Search for the cell housing the specified text and yield its (X, Y) center coordinate. 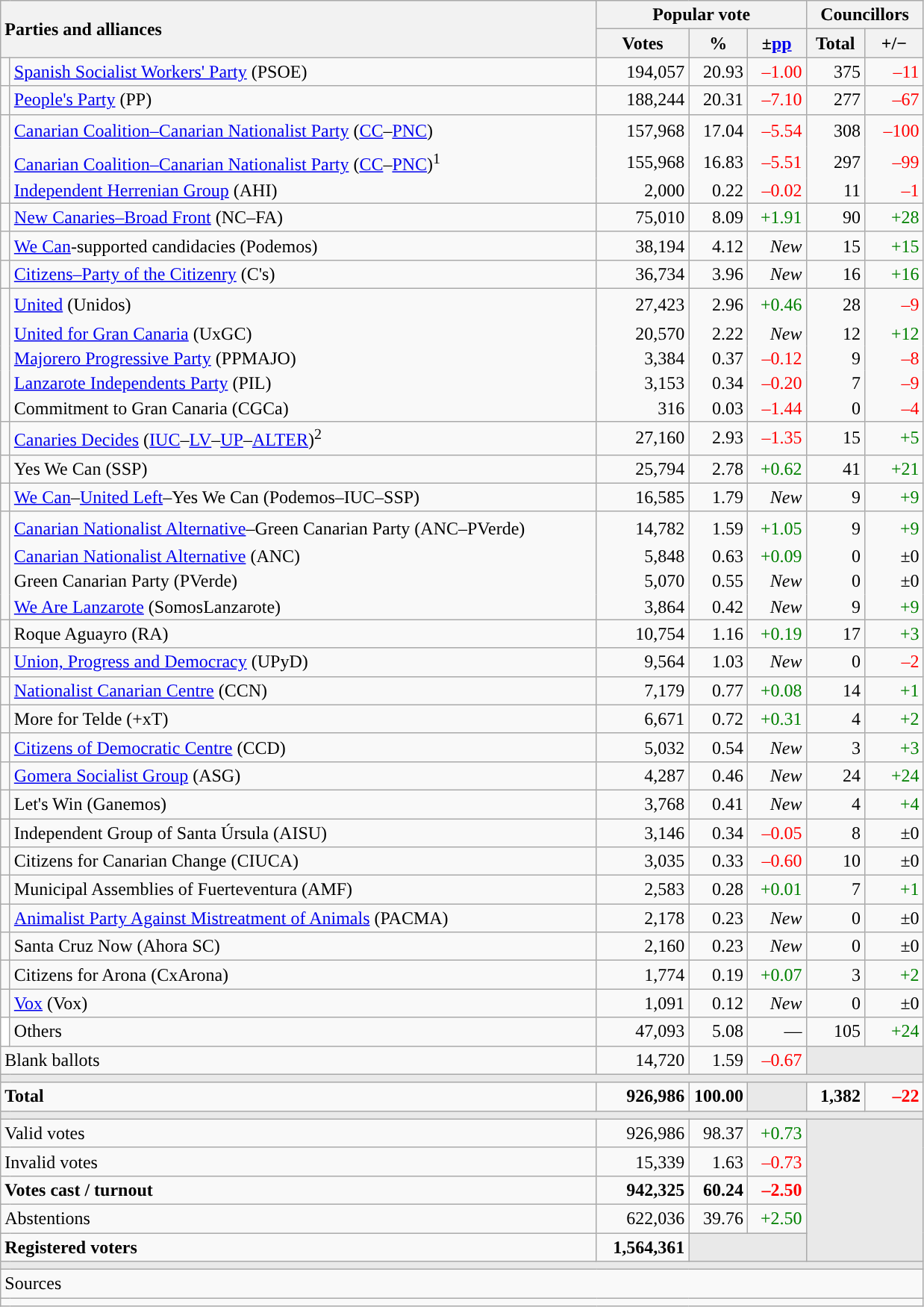
297 (836, 162)
+21 (894, 469)
Animalist Party Against Mistreatment of Animals (PACMA) (303, 918)
People's Party (PP) (303, 100)
+0.01 (776, 890)
1,774 (643, 975)
+5 (894, 439)
–67 (894, 100)
5,848 (643, 557)
38,194 (643, 246)
–5.51 (776, 162)
1.03 (718, 662)
36,734 (643, 274)
–1.35 (776, 439)
+/− (894, 43)
Votes (643, 43)
Citizens–Party of the Citizenry (C's) (303, 274)
Yes We Can (SSP) (303, 469)
Santa Cruz Now (Ahora SC) (303, 946)
Independent Herrenian Group (AHI) (303, 190)
75,010 (643, 217)
5.08 (718, 1032)
+0.09 (776, 557)
24 (836, 776)
105 (836, 1032)
Roque Aguayro (RA) (303, 634)
Votes cast / turnout (299, 1190)
16,585 (643, 497)
–0.05 (776, 833)
Canarian Coalition–Canarian Nationalist Party (CC–PNC)1 (303, 162)
0.41 (718, 804)
7,179 (643, 690)
–100 (894, 130)
–1 (894, 190)
2,160 (643, 946)
Municipal Assemblies of Fuerteventura (AMF) (303, 890)
10,754 (643, 634)
–22 (894, 1097)
6,671 (643, 719)
16.83 (718, 162)
More for Telde (+xT) (303, 719)
4,287 (643, 776)
+0.31 (776, 719)
0.63 (718, 557)
47,093 (643, 1032)
1.63 (718, 1161)
+1.05 (776, 527)
0.28 (718, 890)
We Are Lanzarote (SomosLanzarote) (303, 607)
–7.10 (776, 100)
17 (836, 634)
–11 (894, 72)
1.79 (718, 497)
194,057 (643, 72)
3,146 (643, 833)
–99 (894, 162)
2,178 (643, 918)
375 (836, 72)
+1.91 (776, 217)
622,036 (643, 1218)
1,382 (836, 1097)
25,794 (643, 469)
Invalid votes (299, 1161)
Canaries Decides (IUC–LV–UP–ALTER)2 (303, 439)
39.76 (718, 1218)
+0.08 (776, 690)
0.33 (718, 861)
We Can-supported candidacies (Podemos) (303, 246)
15,339 (643, 1161)
5,070 (643, 581)
–1.00 (776, 72)
2.78 (718, 469)
–1.44 (776, 408)
1,091 (643, 1003)
–0.60 (776, 861)
10 (836, 861)
–0.20 (776, 384)
1,564,361 (643, 1247)
Blank ballots (299, 1060)
1.16 (718, 634)
+0.19 (776, 634)
–2.50 (776, 1190)
Citizens for Arona (CxArona) (303, 975)
3,864 (643, 607)
90 (836, 217)
Spanish Socialist Workers' Party (PSOE) (303, 72)
2,583 (643, 890)
Independent Group of Santa Úrsula (AISU) (303, 833)
11 (836, 190)
Vox (Vox) (303, 1003)
+15 (894, 246)
0.55 (718, 581)
Valid votes (299, 1133)
+0.62 (776, 469)
0.42 (718, 607)
155,968 (643, 162)
20.31 (718, 100)
8 (836, 833)
17.04 (718, 130)
28 (836, 305)
0.46 (718, 776)
United for Gran Canaria (UxGC) (303, 334)
±pp (776, 43)
0.12 (718, 1003)
0.37 (718, 358)
16 (836, 274)
Nationalist Canarian Centre (CCN) (303, 690)
Popular vote (702, 15)
New Canaries–Broad Front (NC–FA) (303, 217)
3,768 (643, 804)
27,160 (643, 439)
12 (836, 334)
41 (836, 469)
+0.07 (776, 975)
20,570 (643, 334)
–8 (894, 358)
+4 (894, 804)
–0.02 (776, 190)
0.03 (718, 408)
+28 (894, 217)
0.72 (718, 719)
Canarian Nationalist Alternative–Green Canarian Party (ANC–PVerde) (303, 527)
0.54 (718, 747)
14,720 (643, 1060)
2,000 (643, 190)
3,153 (643, 384)
942,325 (643, 1190)
2.93 (718, 439)
8.09 (718, 217)
0.77 (718, 690)
20.93 (718, 72)
60.24 (718, 1190)
188,244 (643, 100)
98.37 (718, 1133)
27,423 (643, 305)
–2 (894, 662)
+0.46 (776, 305)
157,968 (643, 130)
Registered voters (299, 1247)
14,782 (643, 527)
+2.50 (776, 1218)
Sources (462, 1284)
% (718, 43)
Parties and alliances (299, 29)
2.22 (718, 334)
Lanzarote Independents Party (PIL) (303, 384)
Commitment to Gran Canaria (CGCa) (303, 408)
Canarian Coalition–Canarian Nationalist Party (CC–PNC) (303, 130)
14 (836, 690)
+12 (894, 334)
2.96 (718, 305)
— (776, 1032)
United (Unidos) (303, 305)
+0.73 (776, 1133)
0.19 (718, 975)
We Can–United Left–Yes We Can (Podemos–IUC–SSP) (303, 497)
308 (836, 130)
277 (836, 100)
Let's Win (Ganemos) (303, 804)
+16 (894, 274)
Canarian Nationalist Alternative (ANC) (303, 557)
3,035 (643, 861)
100.00 (718, 1097)
316 (643, 408)
–0.67 (776, 1060)
5,032 (643, 747)
–5.54 (776, 130)
9,564 (643, 662)
Citizens of Democratic Centre (CCD) (303, 747)
–0.73 (776, 1161)
3.96 (718, 274)
4.12 (718, 246)
3,384 (643, 358)
Majorero Progressive Party (PPMAJO) (303, 358)
–0.12 (776, 358)
Union, Progress and Democracy (UPyD) (303, 662)
0.22 (718, 190)
–4 (894, 408)
Abstentions (299, 1218)
Gomera Socialist Group (ASG) (303, 776)
Councillors (864, 15)
Green Canarian Party (PVerde) (303, 581)
Others (303, 1032)
Citizens for Canarian Change (CIUCA) (303, 861)
